Find where the given text appears and provide that cell's center as (x, y) coordinate. 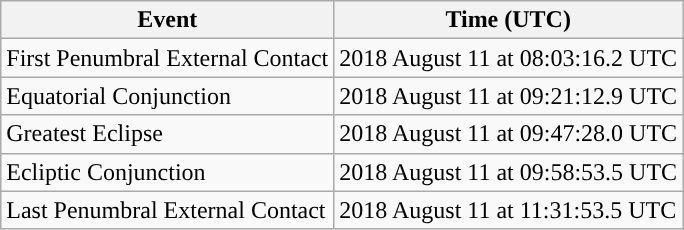
Greatest Eclipse (168, 134)
Ecliptic Conjunction (168, 172)
Equatorial Conjunction (168, 96)
First Penumbral External Contact (168, 58)
2018 August 11 at 09:47:28.0 UTC (508, 134)
Time (UTC) (508, 20)
Event (168, 20)
Last Penumbral External Contact (168, 210)
2018 August 11 at 09:58:53.5 UTC (508, 172)
2018 August 11 at 09:21:12.9 UTC (508, 96)
2018 August 11 at 11:31:53.5 UTC (508, 210)
2018 August 11 at 08:03:16.2 UTC (508, 58)
